Scan for the cell matching the given text and deliver its [X, Y] coordinate at center. 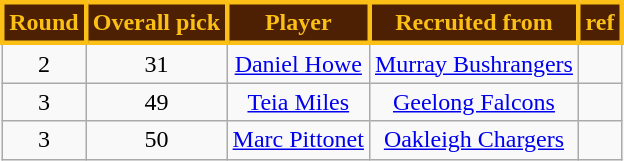
50 [156, 140]
Round [44, 22]
Recruited from [474, 22]
49 [156, 102]
Daniel Howe [298, 63]
Oakleigh Chargers [474, 140]
ref [600, 22]
Overall pick [156, 22]
Murray Bushrangers [474, 63]
Geelong Falcons [474, 102]
Player [298, 22]
Teia Miles [298, 102]
31 [156, 63]
2 [44, 63]
Marc Pittonet [298, 140]
